Determine the [x, y] coordinate at the center of the cell enclosing the given text.  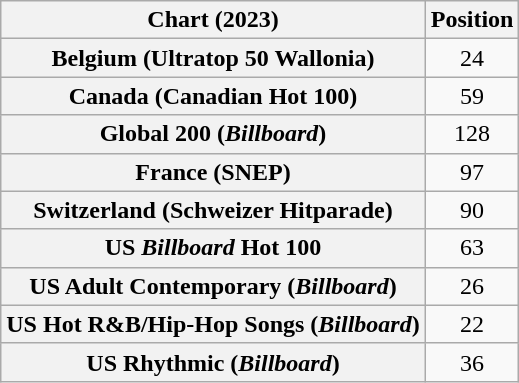
France (SNEP) [213, 172]
Global 200 (Billboard) [213, 134]
Switzerland (Schweizer Hitparade) [213, 210]
24 [472, 58]
US Adult Contemporary (Billboard) [213, 286]
63 [472, 248]
Belgium (Ultratop 50 Wallonia) [213, 58]
US Rhythmic (Billboard) [213, 362]
US Hot R&B/Hip-Hop Songs (Billboard) [213, 324]
US Billboard Hot 100 [213, 248]
128 [472, 134]
90 [472, 210]
97 [472, 172]
Canada (Canadian Hot 100) [213, 96]
36 [472, 362]
Position [472, 20]
22 [472, 324]
59 [472, 96]
26 [472, 286]
Chart (2023) [213, 20]
